Capture the cell that displays the provided text and extract its [X, Y] central coordinate. 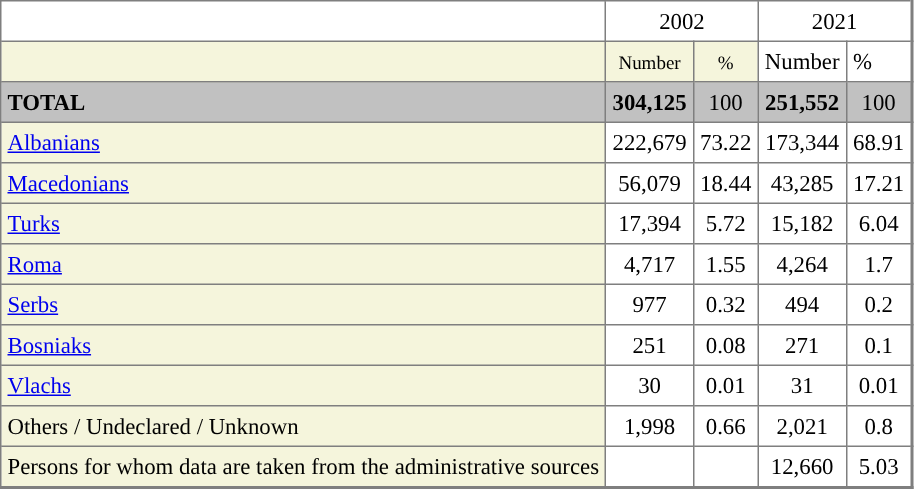
0.08 [726, 345]
5.03 [879, 466]
0.1 [879, 345]
18.44 [726, 183]
173,344 [802, 142]
TOTAL [304, 102]
15,182 [802, 223]
0.66 [726, 426]
0.2 [879, 304]
977 [650, 304]
Vlachs [304, 385]
17.21 [879, 183]
17,394 [650, 223]
251 [650, 345]
2021 [835, 21]
Roma [304, 264]
12,660 [802, 466]
Serbs [304, 304]
251,552 [802, 102]
271 [802, 345]
0.32 [726, 304]
4,264 [802, 264]
1.55 [726, 264]
Persons for whom data are taken from the administrative sources [304, 466]
2,021 [802, 426]
73.22 [726, 142]
30 [650, 385]
5.72 [726, 223]
6.04 [879, 223]
Albanians [304, 142]
2002 [682, 21]
31 [802, 385]
Bosniaks [304, 345]
Macedonians [304, 183]
4,717 [650, 264]
68.91 [879, 142]
494 [802, 304]
43,285 [802, 183]
304,125 [650, 102]
0.8 [879, 426]
Turks [304, 223]
Others / Undeclared / Unknown [304, 426]
222,679 [650, 142]
56,079 [650, 183]
1,998 [650, 426]
1.7 [879, 264]
